Find where the given text appears and provide that cell's center as [x, y] coordinate. 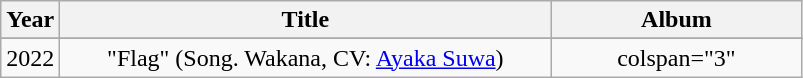
"Flag" (Song. Wakana, CV: Ayaka Suwa) [306, 58]
2022 [30, 58]
Year [30, 20]
Title [306, 20]
colspan="3" [676, 58]
Album [676, 20]
